Capture the cell that displays the provided text and extract its (X, Y) central coordinate. 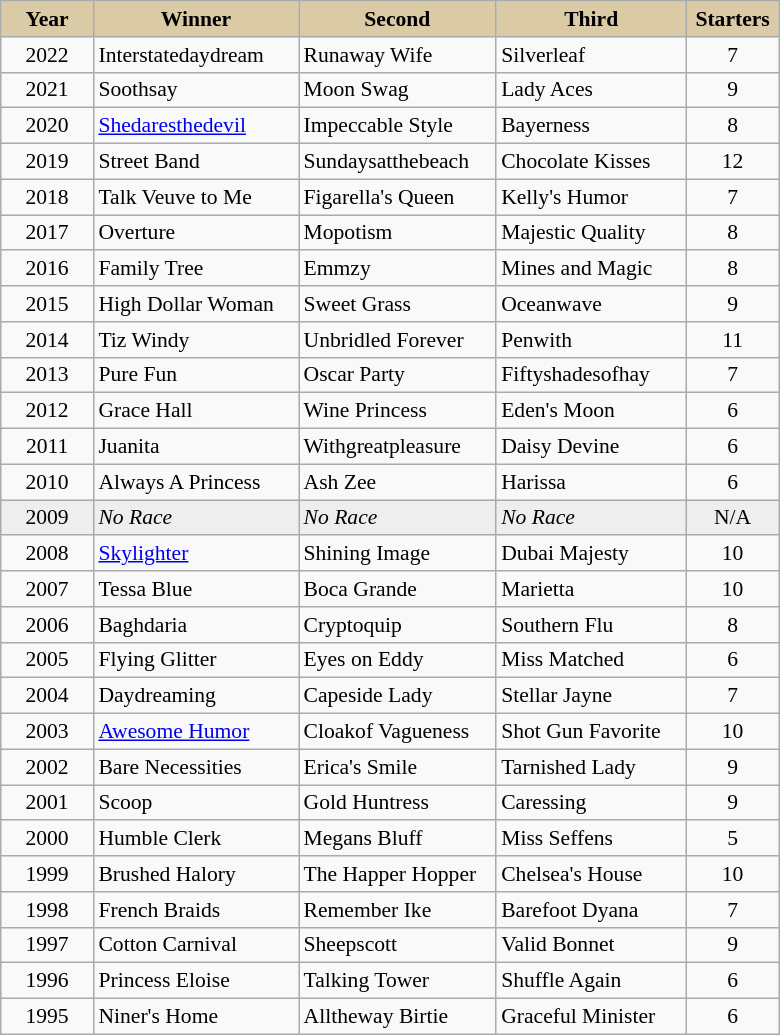
Cloakof Vagueness (397, 732)
1999 (48, 874)
2004 (48, 696)
Kelly's Humor (591, 197)
Megans Bluff (397, 839)
Bare Necessities (196, 767)
Shining Image (397, 554)
Cotton Carnival (196, 945)
1995 (48, 1017)
Fiftyshadesofhay (591, 375)
2013 (48, 375)
Majestic Quality (591, 233)
Silverleaf (591, 55)
Unbridled Forever (397, 340)
Princess Eloise (196, 981)
Talking Tower (397, 981)
2015 (48, 304)
Daisy Devine (591, 447)
Family Tree (196, 269)
The Happer Hopper (397, 874)
Figarella's Queen (397, 197)
Alltheway Birtie (397, 1017)
Soothsay (196, 90)
Emmzy (397, 269)
Caressing (591, 803)
Winner (196, 19)
Mines and Magic (591, 269)
Dubai Majesty (591, 554)
Withgreatpleasure (397, 447)
2017 (48, 233)
Tarnished Lady (591, 767)
Marietta (591, 589)
2007 (48, 589)
Sweet Grass (397, 304)
Humble Clerk (196, 839)
Year (48, 19)
2019 (48, 162)
Chelsea's House (591, 874)
2021 (48, 90)
12 (732, 162)
Mopotism (397, 233)
Bayerness (591, 126)
2022 (48, 55)
Boca Grande (397, 589)
2001 (48, 803)
Erica's Smile (397, 767)
Barefoot Dyana (591, 910)
Juanita (196, 447)
Ash Zee (397, 482)
11 (732, 340)
Shuffle Again (591, 981)
5 (732, 839)
Overture (196, 233)
Street Band (196, 162)
Flying Glitter (196, 660)
Graceful Minister (591, 1017)
Tiz Windy (196, 340)
N/A (732, 518)
Scoop (196, 803)
Remember Ike (397, 910)
High Dollar Woman (196, 304)
Eden's Moon (591, 411)
2020 (48, 126)
2011 (48, 447)
Pure Fun (196, 375)
2014 (48, 340)
Valid Bonnet (591, 945)
Miss Seffens (591, 839)
Grace Hall (196, 411)
2012 (48, 411)
Capeside Lady (397, 696)
Stellar Jayne (591, 696)
2005 (48, 660)
Daydreaming (196, 696)
Baghdaria (196, 625)
2009 (48, 518)
Brushed Halory (196, 874)
Runaway Wife (397, 55)
Sundaysatthebeach (397, 162)
Eyes on Eddy (397, 660)
Niner's Home (196, 1017)
2010 (48, 482)
Harissa (591, 482)
Gold Huntress (397, 803)
Miss Matched (591, 660)
Starters (732, 19)
2006 (48, 625)
Always A Princess (196, 482)
Chocolate Kisses (591, 162)
2008 (48, 554)
2018 (48, 197)
1998 (48, 910)
2016 (48, 269)
Lady Aces (591, 90)
Wine Princess (397, 411)
Oceanwave (591, 304)
Skylighter (196, 554)
Awesome Humor (196, 732)
Third (591, 19)
Penwith (591, 340)
1996 (48, 981)
Shot Gun Favorite (591, 732)
Sheepscott (397, 945)
1997 (48, 945)
Moon Swag (397, 90)
Shedaresthedevil (196, 126)
Oscar Party (397, 375)
Cryptoquip (397, 625)
French Braids (196, 910)
Talk Veuve to Me (196, 197)
Impeccable Style (397, 126)
Tessa Blue (196, 589)
Second (397, 19)
2003 (48, 732)
Southern Flu (591, 625)
Interstatedaydream (196, 55)
2000 (48, 839)
2002 (48, 767)
